From the cell containing the given text, extract its center point as [x, y] coordinate. 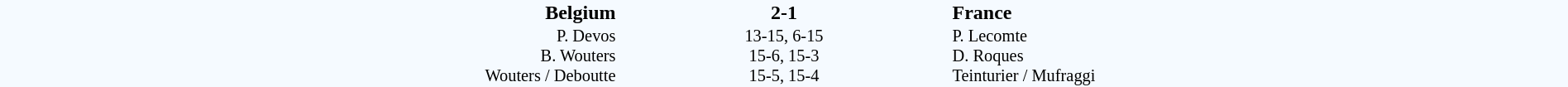
P. LecomteD. RoquesTeinturier / Mufraggi [1260, 56]
France [1260, 12]
13-15, 6-1515-6, 15-315-5, 15-4 [784, 56]
P. DevosB. WoutersWouters / Deboutte [308, 56]
2-1 [784, 12]
Belgium [308, 12]
